Capture the cell that displays the provided text and extract its (X, Y) central coordinate. 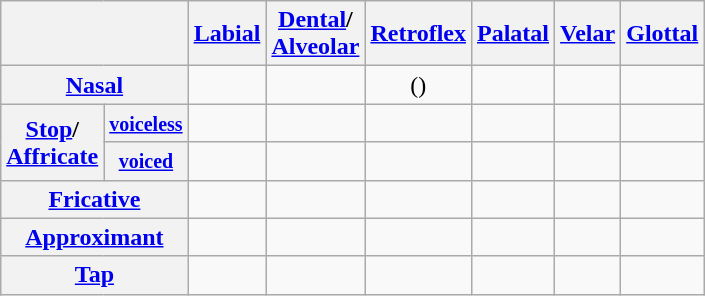
Palatal (512, 34)
Tap (94, 275)
Stop/Affricate (52, 142)
Nasal (94, 85)
Labial (227, 34)
Approximant (94, 237)
Retroflex (418, 34)
Velar (588, 34)
Dental/Alveolar (316, 34)
voiced (146, 161)
() (418, 85)
voiceless (146, 123)
Fricative (94, 199)
Glottal (662, 34)
